Pinpoint the cell where the given text exists, returning its (x, y) midpoint coordinate. 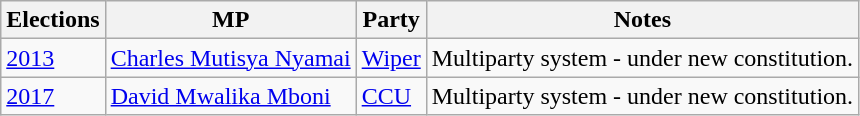
Notes (642, 20)
2013 (53, 58)
Wiper (391, 58)
David Mwalika Mboni (230, 96)
Charles Mutisya Nyamai (230, 58)
2017 (53, 96)
MP (230, 20)
Elections (53, 20)
Party (391, 20)
CCU (391, 96)
